Pinpoint the cell where the given text exists, returning its [X, Y] midpoint coordinate. 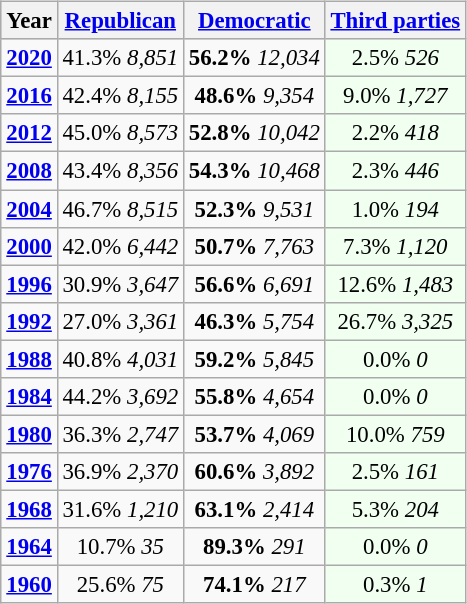
2.5% 526 [395, 58]
1988 [29, 359]
25.6% 75 [120, 584]
52.3% 9,531 [255, 209]
10.7% 35 [120, 547]
59.2% 5,845 [255, 359]
1.0% 194 [395, 209]
0.3% 1 [395, 584]
46.7% 8,515 [120, 209]
9.0% 1,727 [395, 96]
2.2% 418 [395, 133]
53.7% 4,069 [255, 434]
1996 [29, 284]
1964 [29, 547]
1984 [29, 396]
60.6% 3,892 [255, 472]
44.2% 3,692 [120, 396]
2012 [29, 133]
Year [29, 21]
2008 [29, 171]
31.6% 1,210 [120, 509]
52.8% 10,042 [255, 133]
Republican [120, 21]
36.9% 2,370 [120, 472]
63.1% 2,414 [255, 509]
5.3% 204 [395, 509]
42.4% 8,155 [120, 96]
2016 [29, 96]
41.3% 8,851 [120, 58]
12.6% 1,483 [395, 284]
56.6% 6,691 [255, 284]
2.5% 161 [395, 472]
48.6% 9,354 [255, 96]
2.3% 446 [395, 171]
7.3% 1,120 [395, 246]
1976 [29, 472]
1980 [29, 434]
Democratic [255, 21]
89.3% 291 [255, 547]
10.0% 759 [395, 434]
1968 [29, 509]
55.8% 4,654 [255, 396]
2004 [29, 209]
40.8% 4,031 [120, 359]
46.3% 5,754 [255, 321]
2000 [29, 246]
36.3% 2,747 [120, 434]
1992 [29, 321]
45.0% 8,573 [120, 133]
74.1% 217 [255, 584]
50.7% 7,763 [255, 246]
1960 [29, 584]
27.0% 3,361 [120, 321]
30.9% 3,647 [120, 284]
43.4% 8,356 [120, 171]
2020 [29, 58]
56.2% 12,034 [255, 58]
Third parties [395, 21]
26.7% 3,325 [395, 321]
54.3% 10,468 [255, 171]
42.0% 6,442 [120, 246]
